Locate the cell with the specified text and output its [X, Y] center coordinate. 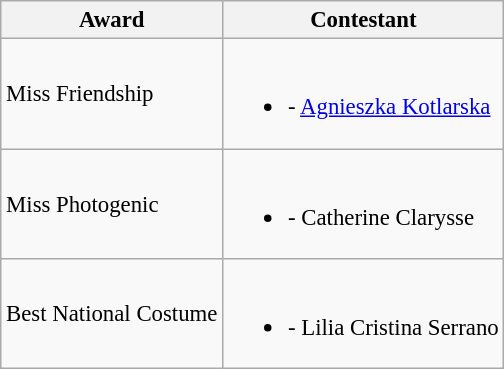
Award [112, 20]
Best National Costume [112, 314]
Contestant [364, 20]
- Lilia Cristina Serrano [364, 314]
Miss Friendship [112, 94]
- Catherine Clarysse [364, 204]
- Agnieszka Kotlarska [364, 94]
Miss Photogenic [112, 204]
